Search for the cell housing the specified text and yield its (X, Y) center coordinate. 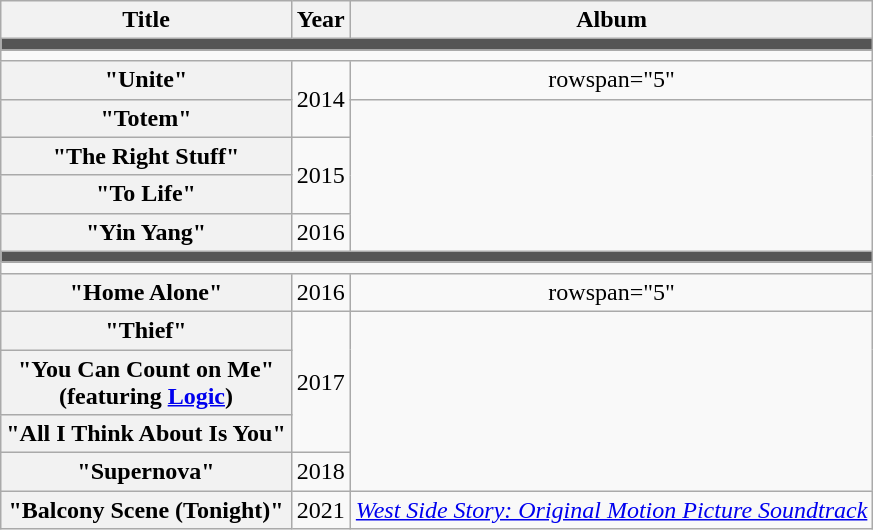
"Supernova" (146, 472)
"To Life" (146, 194)
"Thief" (146, 330)
Album (612, 20)
"You Can Count on Me"(featuring Logic) (146, 382)
"Yin Yang" (146, 232)
West Side Story: Original Motion Picture Soundtrack (612, 510)
"The Right Stuff" (146, 156)
"Unite" (146, 80)
2018 (320, 472)
Year (320, 20)
2017 (320, 382)
2014 (320, 99)
2021 (320, 510)
2015 (320, 175)
"Balcony Scene (Tonight)" (146, 510)
"All I Think About Is You" (146, 434)
"Totem" (146, 118)
Title (146, 20)
"Home Alone" (146, 292)
